From the cell containing the given text, extract its center point as (x, y) coordinate. 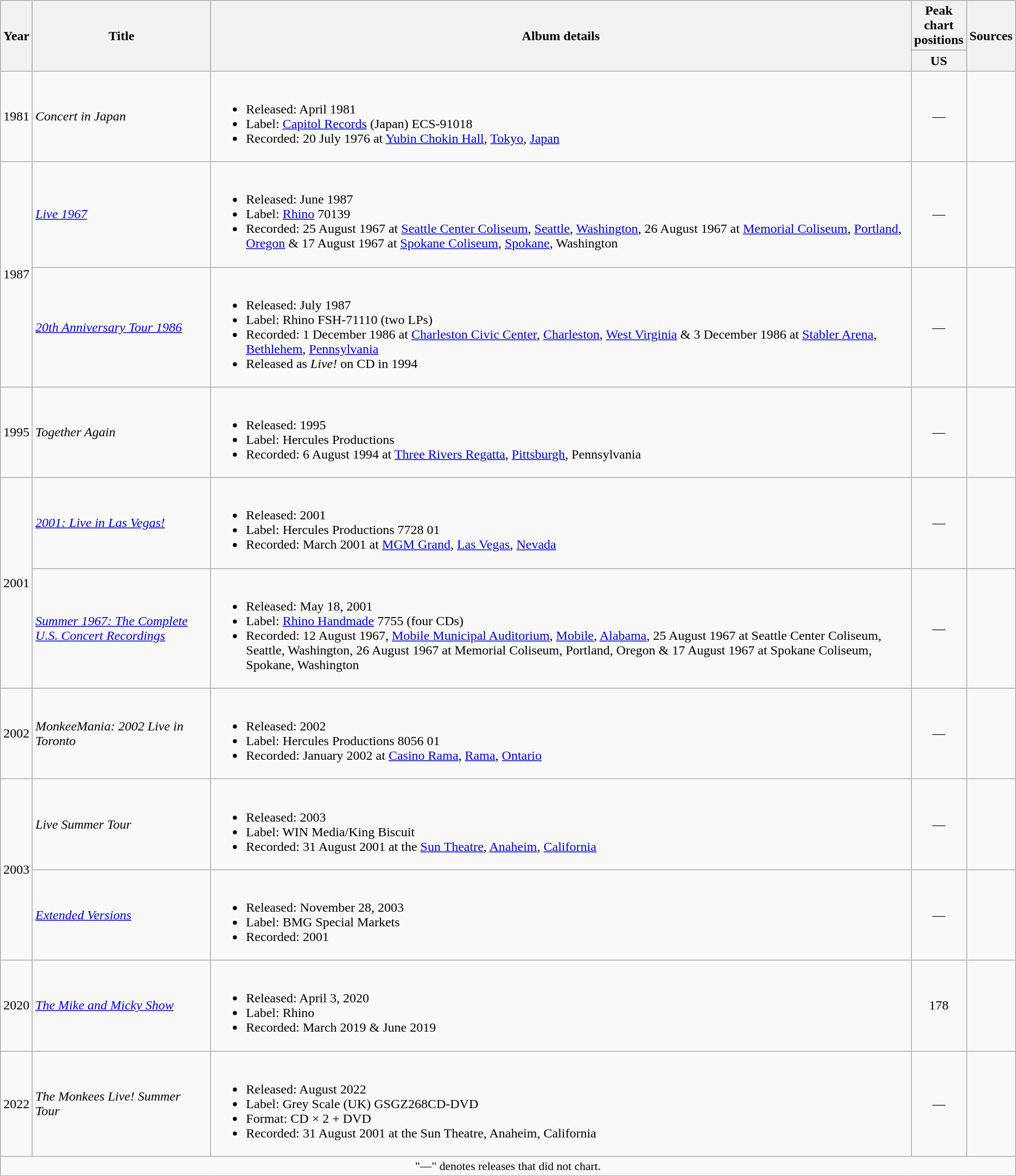
1987 (16, 275)
Released: April 1981Label: Capitol Records (Japan) ECS-91018Recorded: 20 July 1976 at Yubin Chokin Hall, Tokyo, Japan (561, 116)
"—" denotes releases that did not chart. (508, 1166)
Together Again (122, 432)
Released: August 2022Label: Grey Scale (UK) GSGZ268CD-DVDFormat: CD × 2 + DVDRecorded: 31 August 2001 at the Sun Theatre, Anaheim, California (561, 1103)
2003 (16, 869)
Live 1967 (122, 214)
Title (122, 36)
2002 (16, 734)
Extended Versions (122, 915)
MonkeeMania: 2002 Live in Toronto (122, 734)
The Monkees Live! Summer Tour (122, 1103)
1981 (16, 116)
Album details (561, 36)
The Mike and Micky Show (122, 1005)
Released: 2001Label: Hercules Productions 7728 01Recorded: March 2001 at MGM Grand, Las Vegas, Nevada (561, 523)
Live Summer Tour (122, 824)
Released: November 28, 2003Label: BMG Special MarketsRecorded: 2001 (561, 915)
Concert in Japan (122, 116)
2022 (16, 1103)
2001 (16, 583)
2001: Live in Las Vegas! (122, 523)
Released: April 3, 2020Label: RhinoRecorded: March 2019 & June 2019 (561, 1005)
Peakchartpositions (939, 26)
1995 (16, 432)
Released: 2002Label: Hercules Productions 8056 01Recorded: January 2002 at Casino Rama, Rama, Ontario (561, 734)
20th Anniversary Tour 1986 (122, 327)
178 (939, 1005)
US (939, 61)
2020 (16, 1005)
Year (16, 36)
Sources (991, 36)
Released: 1995Label: Hercules ProductionsRecorded: 6 August 1994 at Three Rivers Regatta, Pittsburgh, Pennsylvania (561, 432)
Released: 2003Label: WIN Media/King BiscuitRecorded: 31 August 2001 at the Sun Theatre, Anaheim, California (561, 824)
Summer 1967: The Complete U.S. Concert Recordings (122, 628)
